Determine the (X, Y) coordinate at the center of the cell enclosing the given text.  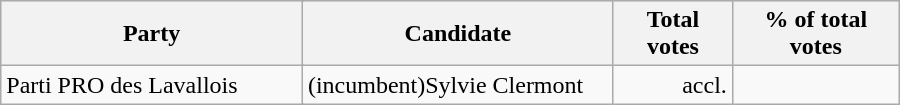
Candidate (458, 34)
Total votes (672, 34)
accl. (672, 85)
(incumbent)Sylvie Clermont (458, 85)
% of total votes (816, 34)
Party (152, 34)
Parti PRO des Lavallois (152, 85)
